Extract the (X, Y) coordinate from the center of the cell holding the provided text.  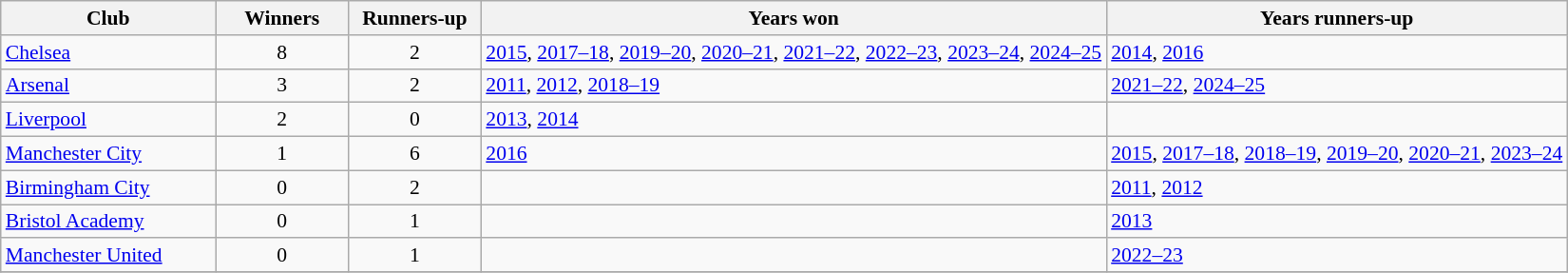
2013 (1336, 222)
2011, 2012, 2018–19 (794, 86)
Years won (794, 18)
6 (415, 154)
3 (282, 86)
2015, 2017–18, 2018–19, 2019–20, 2020–21, 2023–24 (1336, 154)
2013, 2014 (794, 120)
Years runners-up (1336, 18)
2021–22, 2024–25 (1336, 86)
Liverpool (108, 120)
Winners (282, 18)
Runners-up (415, 18)
2022–23 (1336, 256)
Manchester United (108, 256)
8 (282, 52)
Bristol Academy (108, 222)
Arsenal (108, 86)
2014, 2016 (1336, 52)
Manchester City (108, 154)
2016 (794, 154)
Chelsea (108, 52)
Club (108, 18)
Birmingham City (108, 187)
2015, 2017–18, 2019–20, 2020–21, 2021–22, 2022–23, 2023–24, 2024–25 (794, 52)
2011, 2012 (1336, 187)
